Determine the (X, Y) coordinate at the center of the cell enclosing the given text.  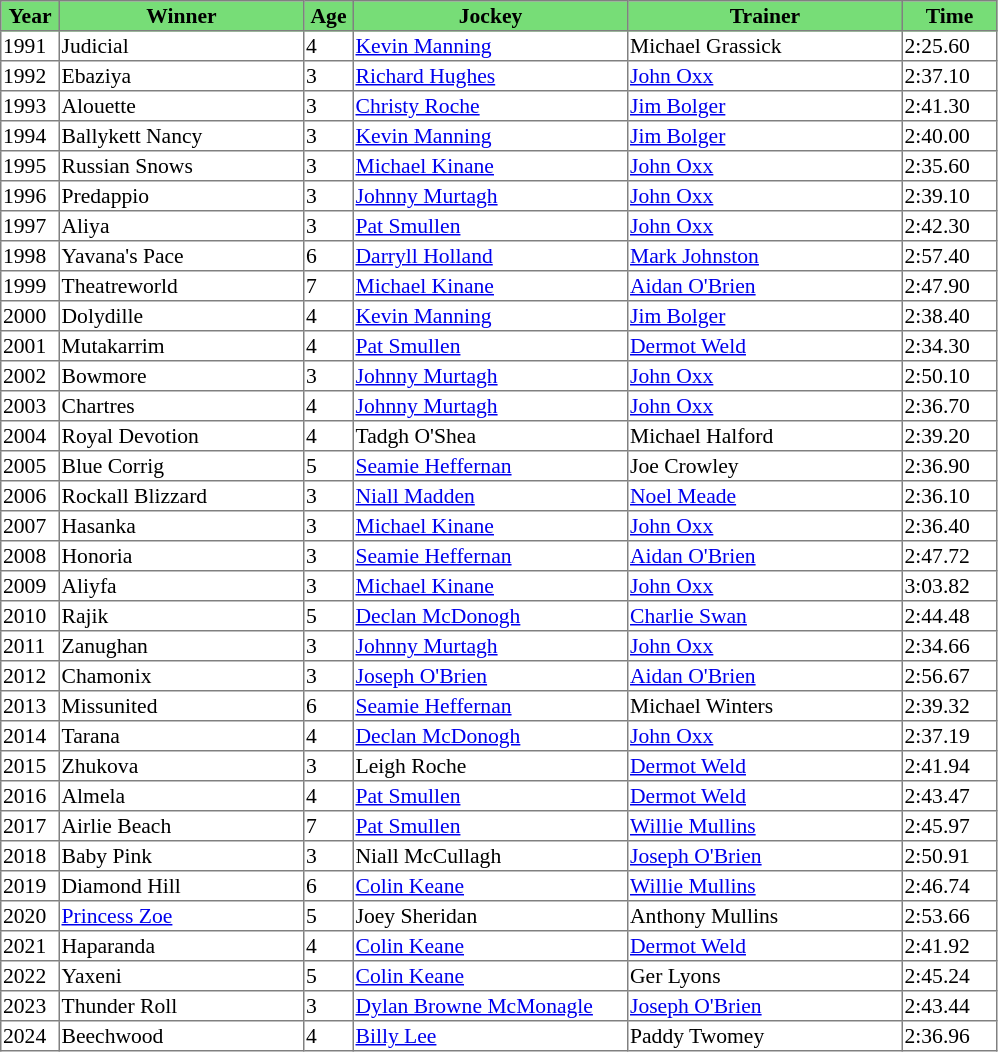
Alouette (181, 106)
Time (949, 16)
2:57.40 (949, 256)
2022 (30, 976)
2016 (30, 796)
2:43.44 (949, 1006)
Missunited (181, 706)
2014 (30, 736)
Rockall Blizzard (181, 496)
1999 (30, 286)
Rajik (181, 616)
2:42.30 (949, 226)
2013 (30, 706)
Zhukova (181, 766)
Aliyfa (181, 586)
Royal Devotion (181, 436)
Yavana's Pace (181, 256)
1991 (30, 46)
2:46.74 (949, 886)
2010 (30, 616)
Diamond Hill (181, 886)
2015 (30, 766)
2019 (30, 886)
2004 (30, 436)
Jockey (490, 16)
Christy Roche (490, 106)
Joe Crowley (765, 466)
2:41.92 (949, 946)
2001 (30, 346)
1995 (30, 166)
Chartres (181, 406)
2005 (30, 466)
2:43.47 (949, 796)
Mutakarrim (181, 346)
2:37.19 (949, 736)
1996 (30, 196)
Chamonix (181, 676)
Michael Grassick (765, 46)
2007 (30, 526)
2:40.00 (949, 136)
2023 (30, 1006)
Noel Meade (765, 496)
Theatreworld (181, 286)
Predappio (181, 196)
2:45.24 (949, 976)
2:41.94 (949, 766)
2012 (30, 676)
2:35.60 (949, 166)
Michael Winters (765, 706)
Mark Johnston (765, 256)
2:38.40 (949, 316)
1997 (30, 226)
2021 (30, 946)
Trainer (765, 16)
2017 (30, 826)
Tarana (181, 736)
2009 (30, 586)
Niall Madden (490, 496)
2:36.90 (949, 466)
Yaxeni (181, 976)
2003 (30, 406)
Beechwood (181, 1036)
2018 (30, 856)
Hasanka (181, 526)
Tadgh O'Shea (490, 436)
2:34.66 (949, 646)
Ebaziya (181, 76)
2:36.40 (949, 526)
2:45.97 (949, 826)
Age (329, 16)
2:36.10 (949, 496)
2:36.96 (949, 1036)
2:56.67 (949, 676)
Almela (181, 796)
2006 (30, 496)
Billy Lee (490, 1036)
Thunder Roll (181, 1006)
Princess Zoe (181, 916)
Haparanda (181, 946)
Dylan Browne McMonagle (490, 1006)
2:47.72 (949, 556)
2:37.10 (949, 76)
2008 (30, 556)
2:50.10 (949, 376)
Joey Sheridan (490, 916)
1998 (30, 256)
2:41.30 (949, 106)
2:44.48 (949, 616)
Richard Hughes (490, 76)
Niall McCullagh (490, 856)
2024 (30, 1036)
Year (30, 16)
2000 (30, 316)
Bowmore (181, 376)
Ger Lyons (765, 976)
1992 (30, 76)
Honoria (181, 556)
Winner (181, 16)
2002 (30, 376)
1993 (30, 106)
Russian Snows (181, 166)
Aliya (181, 226)
Paddy Twomey (765, 1036)
Blue Corrig (181, 466)
2020 (30, 916)
Ballykett Nancy (181, 136)
3:03.82 (949, 586)
Baby Pink (181, 856)
1994 (30, 136)
Judicial (181, 46)
2:39.10 (949, 196)
Zanughan (181, 646)
2011 (30, 646)
Leigh Roche (490, 766)
2:39.20 (949, 436)
2:47.90 (949, 286)
Airlie Beach (181, 826)
2:25.60 (949, 46)
2:34.30 (949, 346)
Darryll Holland (490, 256)
2:39.32 (949, 706)
2:36.70 (949, 406)
2:50.91 (949, 856)
Dolydille (181, 316)
Charlie Swan (765, 616)
Michael Halford (765, 436)
2:53.66 (949, 916)
Anthony Mullins (765, 916)
